Determine the [X, Y] coordinate at the center of the cell enclosing the given text.  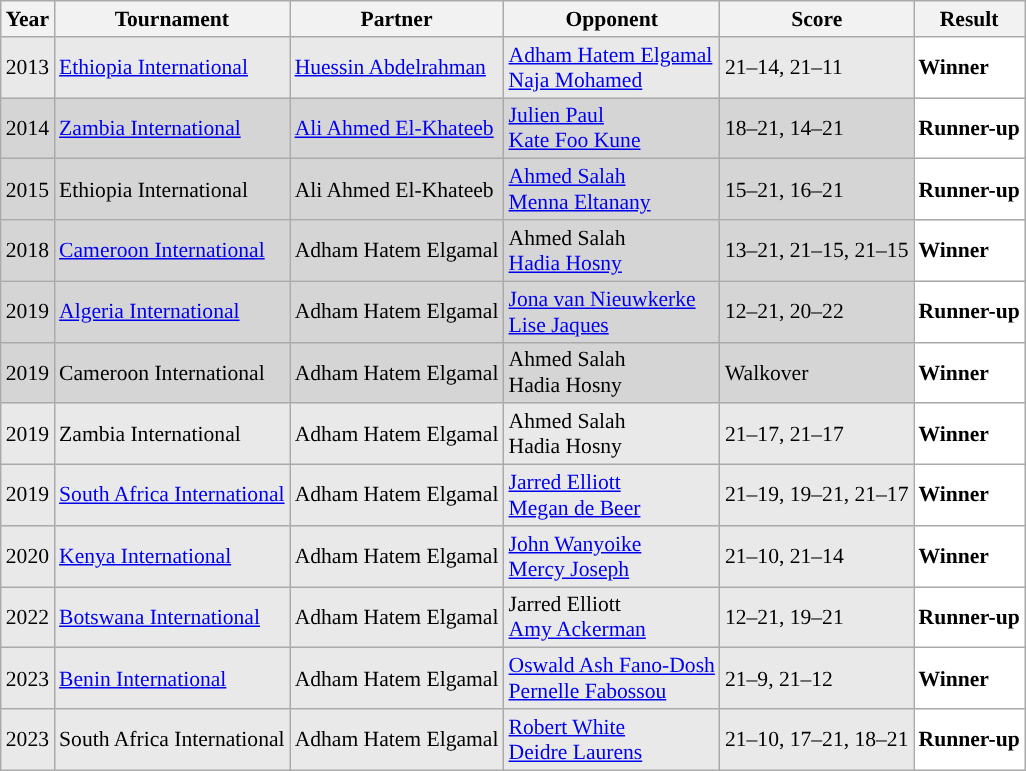
Kenya International [172, 556]
12–21, 19–21 [817, 618]
21–19, 19–21, 21–17 [817, 496]
12–21, 20–22 [817, 312]
2014 [28, 128]
18–21, 14–21 [817, 128]
21–10, 17–21, 18–21 [817, 740]
13–21, 21–15, 21–15 [817, 250]
John Wanyoike Mercy Joseph [612, 556]
2020 [28, 556]
Ahmed Salah Menna Eltanany [612, 190]
Year [28, 19]
15–21, 16–21 [817, 190]
Partner [397, 19]
Walkover [817, 372]
Jona van Nieuwkerke Lise Jaques [612, 312]
21–14, 21–11 [817, 68]
Oswald Ash Fano-Dosh Pernelle Fabossou [612, 678]
Result [970, 19]
2015 [28, 190]
Julien Paul Kate Foo Kune [612, 128]
Score [817, 19]
Huessin Abdelrahman [397, 68]
Botswana International [172, 618]
Robert White Deidre Laurens [612, 740]
21–10, 21–14 [817, 556]
2013 [28, 68]
21–9, 21–12 [817, 678]
Tournament [172, 19]
2022 [28, 618]
Jarred Elliott Amy Ackerman [612, 618]
21–17, 21–17 [817, 434]
Benin International [172, 678]
Algeria International [172, 312]
Jarred Elliott Megan de Beer [612, 496]
2018 [28, 250]
Opponent [612, 19]
Adham Hatem Elgamal Naja Mohamed [612, 68]
